Return (X, Y) of the center of cell containing provided text 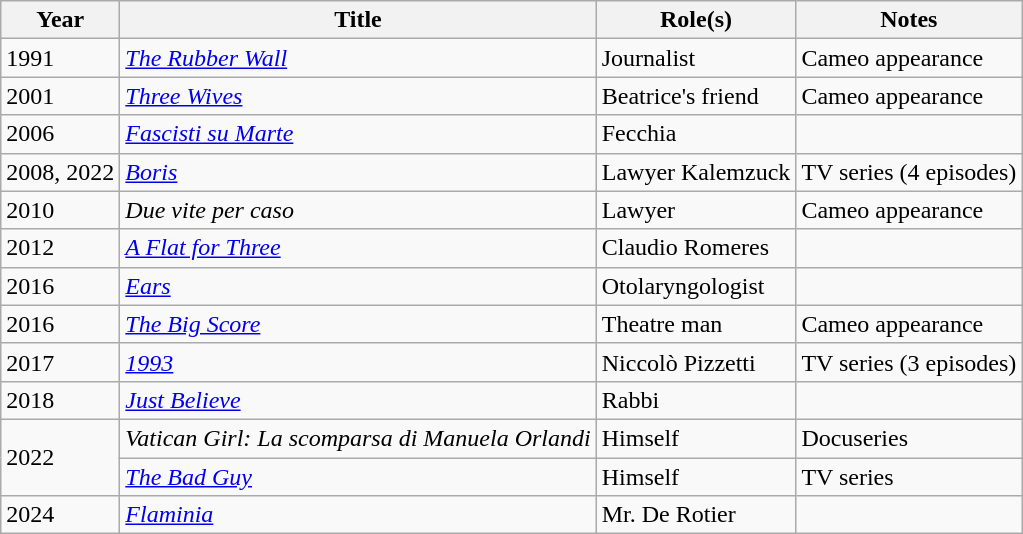
Lawyer (696, 210)
Role(s) (696, 20)
Just Believe (358, 400)
2001 (60, 96)
Title (358, 20)
Year (60, 20)
Rabbi (696, 400)
Vatican Girl: La scomparsa di Manuela Orlandi (358, 438)
Three Wives (358, 96)
2024 (60, 515)
2018 (60, 400)
Boris (358, 172)
TV series (4 episodes) (909, 172)
Journalist (696, 58)
Niccolò Pizzetti (696, 362)
Theatre man (696, 324)
Notes (909, 20)
Fascisti su Marte (358, 134)
2008, 2022 (60, 172)
TV series (3 episodes) (909, 362)
The Bad Guy (358, 477)
Mr. De Rotier (696, 515)
2017 (60, 362)
A Flat for Three (358, 248)
The Big Score (358, 324)
Fecchia (696, 134)
Ears (358, 286)
2010 (60, 210)
Lawyer Kalemzuck (696, 172)
Beatrice's friend (696, 96)
Due vite per caso (358, 210)
Claudio Romeres (696, 248)
Otolaryngologist (696, 286)
1993 (358, 362)
2012 (60, 248)
Docuseries (909, 438)
TV series (909, 477)
1991 (60, 58)
The Rubber Wall (358, 58)
2006 (60, 134)
Flaminia (358, 515)
2022 (60, 457)
